Search for the cell housing the specified text and yield its (x, y) center coordinate. 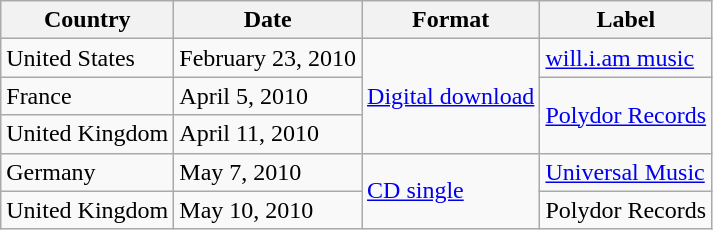
April 5, 2010 (268, 96)
Label (626, 20)
May 10, 2010 (268, 210)
will.i.am music (626, 58)
France (88, 96)
CD single (451, 191)
Universal Music (626, 172)
April 11, 2010 (268, 134)
Country (88, 20)
Date (268, 20)
February 23, 2010 (268, 58)
United States (88, 58)
Format (451, 20)
Germany (88, 172)
Digital download (451, 96)
May 7, 2010 (268, 172)
